Determine the (X, Y) coordinate at the center of the cell enclosing the given text.  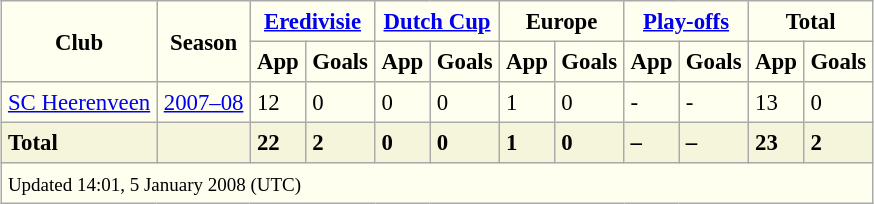
SC Heerenveen (79, 102)
Updated 14:01, 5 January 2008 (UTC) (437, 183)
2007–08 (204, 102)
Dutch Cup (438, 21)
Club (79, 42)
23 (776, 142)
Eredivisie (312, 21)
Europe (562, 21)
Play-offs (686, 21)
12 (278, 102)
22 (278, 142)
Season (204, 42)
13 (776, 102)
